Determine the (X, Y) coordinate at the center of the cell enclosing the given text.  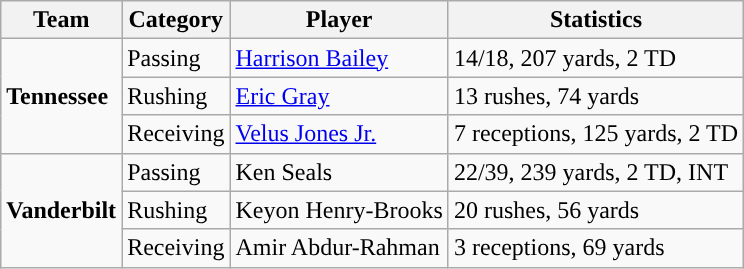
Category (176, 20)
Velus Jones Jr. (339, 134)
Player (339, 20)
Vanderbilt (62, 210)
13 rushes, 74 yards (596, 96)
3 receptions, 69 yards (596, 248)
Tennessee (62, 96)
20 rushes, 56 yards (596, 210)
Team (62, 20)
7 receptions, 125 yards, 2 TD (596, 134)
Keyon Henry-Brooks (339, 210)
Statistics (596, 20)
Harrison Bailey (339, 58)
Eric Gray (339, 96)
Amir Abdur-Rahman (339, 248)
14/18, 207 yards, 2 TD (596, 58)
22/39, 239 yards, 2 TD, INT (596, 172)
Ken Seals (339, 172)
